Determine the (X, Y) coordinate at the center of the cell enclosing the given text.  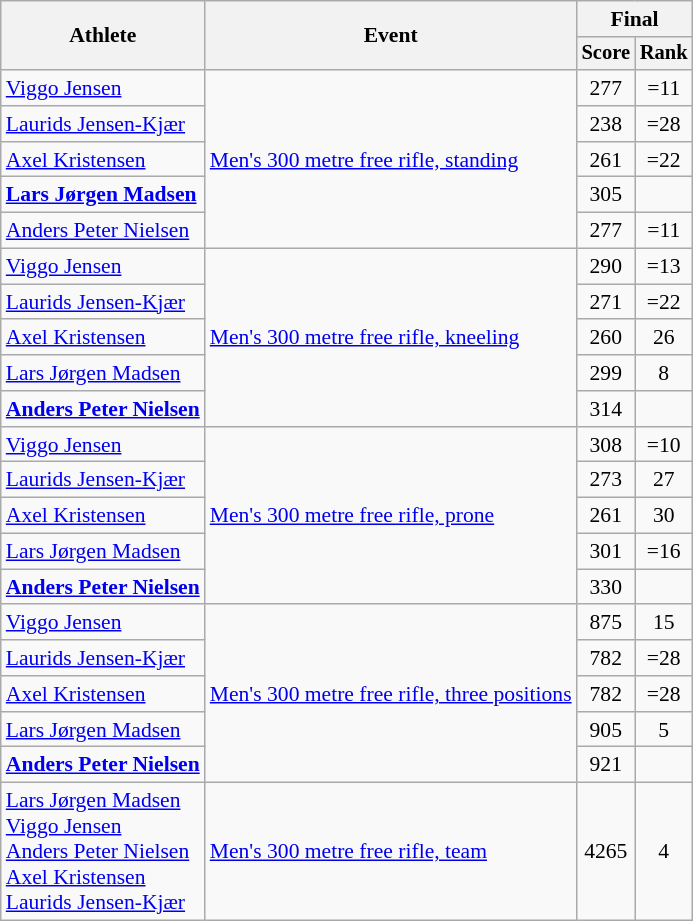
Athlete (103, 36)
875 (606, 623)
301 (606, 552)
921 (606, 765)
8 (664, 373)
Final (635, 19)
Lars Jørgen MadsenViggo JensenAnders Peter NielsenAxel KristensenLaurids Jensen-Kjær (103, 852)
Men's 300 metre free rifle, team (391, 852)
Men's 300 metre free rifle, prone (391, 516)
Men's 300 metre free rifle, three positions (391, 694)
Rank (664, 54)
273 (606, 480)
27 (664, 480)
5 (664, 730)
305 (606, 195)
330 (606, 587)
Event (391, 36)
299 (606, 373)
4265 (606, 852)
30 (664, 516)
=13 (664, 267)
Men's 300 metre free rifle, standing (391, 159)
314 (606, 409)
260 (606, 338)
15 (664, 623)
238 (606, 124)
26 (664, 338)
Men's 300 metre free rifle, kneeling (391, 338)
=10 (664, 445)
4 (664, 852)
=16 (664, 552)
Score (606, 54)
905 (606, 730)
290 (606, 267)
308 (606, 445)
271 (606, 302)
